Output the [X, Y] coordinate of the center of the cell containing the given text.  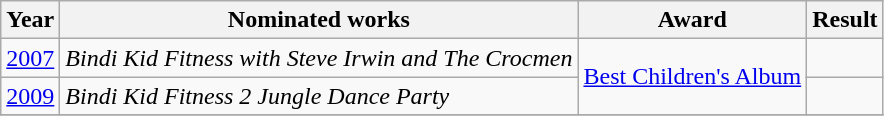
Result [845, 20]
Award [692, 20]
Best Children's Album [692, 77]
2007 [30, 58]
Bindi Kid Fitness 2 Jungle Dance Party [319, 96]
Bindi Kid Fitness with Steve Irwin and The Crocmen [319, 58]
Year [30, 20]
Nominated works [319, 20]
2009 [30, 96]
